Return (X, Y) of the center of cell containing provided text 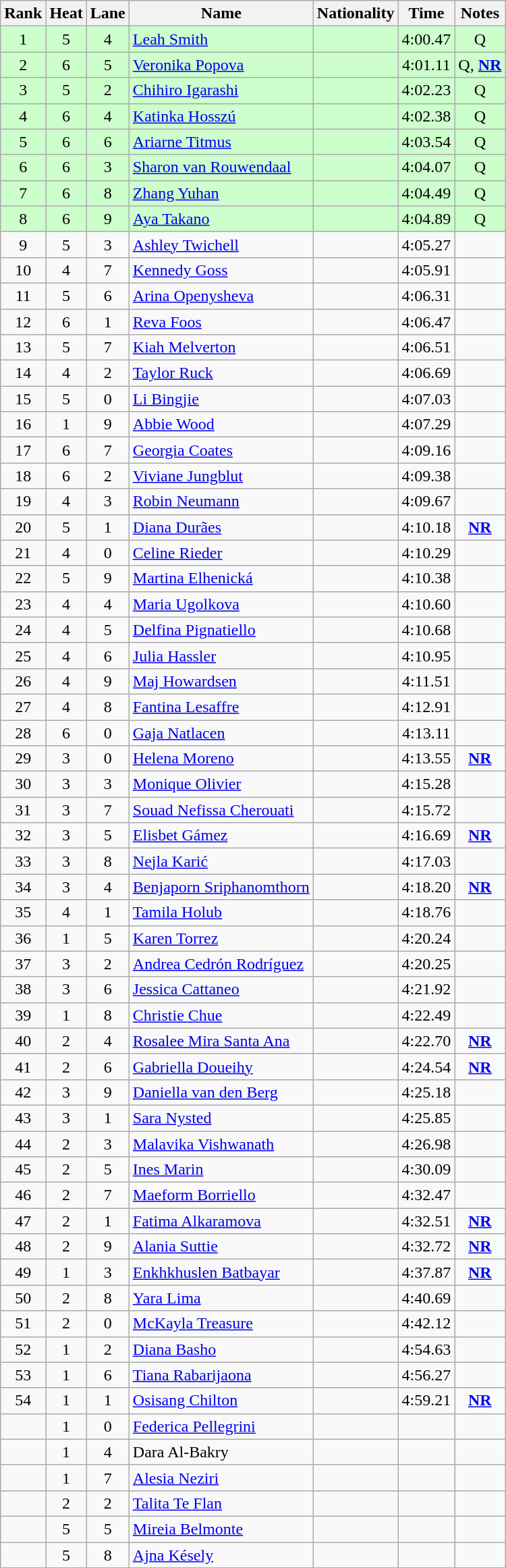
Li Bingjie (221, 399)
Diana Basho (221, 1349)
18 (23, 476)
Federica Pellegrini (221, 1426)
4:32.51 (426, 1221)
Fatima Alkaramova (221, 1221)
11 (23, 296)
Viviane Jungblut (221, 476)
4:40.69 (426, 1298)
4:06.69 (426, 373)
Enkhkhuslen Batbayar (221, 1272)
4:15.72 (426, 810)
44 (23, 1144)
4:10.95 (426, 655)
46 (23, 1195)
49 (23, 1272)
Heat (66, 13)
50 (23, 1298)
Ines Marin (221, 1170)
4:13.55 (426, 759)
45 (23, 1170)
4:09.67 (426, 502)
54 (23, 1401)
Sharon van Rouwendaal (221, 167)
4:32.72 (426, 1247)
Rank (23, 13)
Abbie Wood (221, 425)
Maria Ugolkova (221, 604)
Yara Lima (221, 1298)
4:00.47 (426, 39)
4:10.29 (426, 553)
13 (23, 348)
4:03.54 (426, 142)
4:25.18 (426, 1092)
42 (23, 1092)
Talita Te Flan (221, 1503)
4:05.91 (426, 270)
51 (23, 1324)
22 (23, 578)
Chihiro Igarashi (221, 90)
4:56.27 (426, 1375)
4:42.12 (426, 1324)
4:12.91 (426, 707)
4:30.09 (426, 1170)
Time (426, 13)
Christie Chue (221, 1015)
33 (23, 861)
31 (23, 810)
Ashley Twichell (221, 244)
27 (23, 707)
28 (23, 732)
26 (23, 681)
4:26.98 (426, 1144)
Diana Durães (221, 527)
4:37.87 (426, 1272)
Lane (108, 13)
Alania Suttie (221, 1247)
43 (23, 1118)
Daniella van den Berg (221, 1092)
4:09.38 (426, 476)
Katinka Hosszú (221, 116)
4:17.03 (426, 861)
17 (23, 450)
4:20.24 (426, 938)
4:16.69 (426, 836)
52 (23, 1349)
12 (23, 322)
53 (23, 1375)
Q, NR (480, 65)
Kennedy Goss (221, 270)
15 (23, 399)
Aya Takano (221, 219)
16 (23, 425)
34 (23, 887)
Leah Smith (221, 39)
21 (23, 553)
4:06.31 (426, 296)
Tamila Holub (221, 913)
McKayla Treasure (221, 1324)
37 (23, 964)
10 (23, 270)
Alesia Neziri (221, 1478)
25 (23, 655)
4:25.85 (426, 1118)
41 (23, 1066)
Georgia Coates (221, 450)
Notes (480, 13)
Rosalee Mira Santa Ana (221, 1041)
32 (23, 836)
30 (23, 784)
4:20.25 (426, 964)
4:09.16 (426, 450)
Reva Foos (221, 322)
4:06.51 (426, 348)
Taylor Ruck (221, 373)
Benjaporn Sriphanomthorn (221, 887)
4:54.63 (426, 1349)
Nationality (356, 13)
Maj Howardsen (221, 681)
4:15.28 (426, 784)
4:10.60 (426, 604)
Sara Nysted (221, 1118)
4:06.47 (426, 322)
Veronika Popova (221, 65)
Gaja Natlacen (221, 732)
38 (23, 990)
Martina Elhenická (221, 578)
4:21.92 (426, 990)
48 (23, 1247)
Tiana Rabarijaona (221, 1375)
4:05.27 (426, 244)
4:11.51 (426, 681)
Delfina Pignatiello (221, 630)
19 (23, 502)
Name (221, 13)
4:07.03 (426, 399)
Kiah Melverton (221, 348)
20 (23, 527)
35 (23, 913)
4:10.38 (426, 578)
4:59.21 (426, 1401)
47 (23, 1221)
Nejla Karić (221, 861)
Andrea Cedrón Rodríguez (221, 964)
4:04.49 (426, 193)
4:18.20 (426, 887)
Monique Olivier (221, 784)
29 (23, 759)
4:22.49 (426, 1015)
4:18.76 (426, 913)
Arina Openysheva (221, 296)
Maeform Borriello (221, 1195)
Souad Nefissa Cherouati (221, 810)
4:22.70 (426, 1041)
40 (23, 1041)
4:02.38 (426, 116)
Fantina Lesaffre (221, 707)
4:04.89 (426, 219)
23 (23, 604)
Malavika Vishwanath (221, 1144)
Celine Rieder (221, 553)
4:10.68 (426, 630)
Dara Al-Bakry (221, 1452)
Ajna Késely (221, 1555)
24 (23, 630)
Karen Torrez (221, 938)
4:13.11 (426, 732)
36 (23, 938)
Mireia Belmonte (221, 1529)
4:24.54 (426, 1066)
Robin Neumann (221, 502)
4:32.47 (426, 1195)
Helena Moreno (221, 759)
4:01.11 (426, 65)
Osisang Chilton (221, 1401)
39 (23, 1015)
4:07.29 (426, 425)
Jessica Cattaneo (221, 990)
4:02.23 (426, 90)
4:04.07 (426, 167)
Gabriella Doueihy (221, 1066)
14 (23, 373)
4:10.18 (426, 527)
Ariarne Titmus (221, 142)
Elisbet Gámez (221, 836)
Zhang Yuhan (221, 193)
Julia Hassler (221, 655)
